Find where the given text appears and provide that cell's center as (x, y) coordinate. 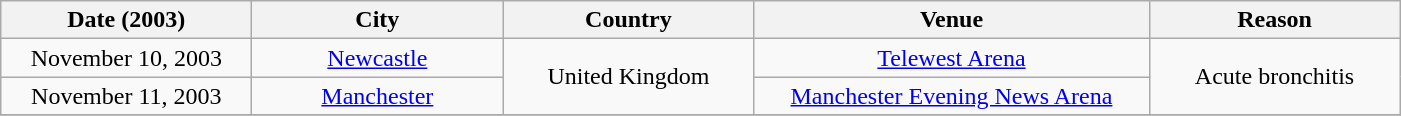
Country (628, 20)
United Kingdom (628, 77)
City (378, 20)
Acute bronchitis (1274, 77)
Manchester Evening News Arena (952, 96)
Venue (952, 20)
Newcastle (378, 58)
Telewest Arena (952, 58)
November 10, 2003 (126, 58)
Reason (1274, 20)
Manchester (378, 96)
November 11, 2003 (126, 96)
Date (2003) (126, 20)
